Extract the [X, Y] coordinate from the center of the cell holding the provided text.  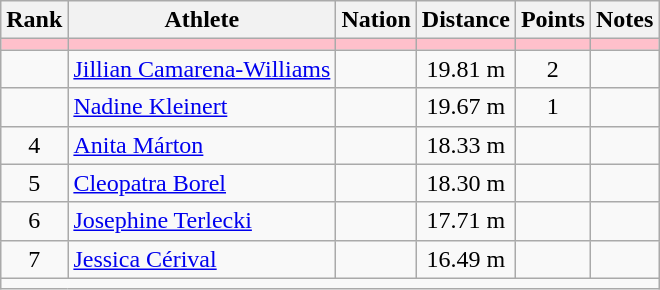
16.49 m [466, 259]
Jillian Camarena-Williams [202, 69]
Points [552, 20]
Josephine Terlecki [202, 221]
1 [552, 107]
18.30 m [466, 183]
2 [552, 69]
6 [34, 221]
19.67 m [466, 107]
Notes [624, 20]
4 [34, 145]
Nation [376, 20]
7 [34, 259]
Athlete [202, 20]
Nadine Kleinert [202, 107]
5 [34, 183]
Jessica Cérival [202, 259]
19.81 m [466, 69]
18.33 m [466, 145]
Anita Márton [202, 145]
Cleopatra Borel [202, 183]
Distance [466, 20]
17.71 m [466, 221]
Rank [34, 20]
